From the cell containing the given text, extract its center point as (x, y) coordinate. 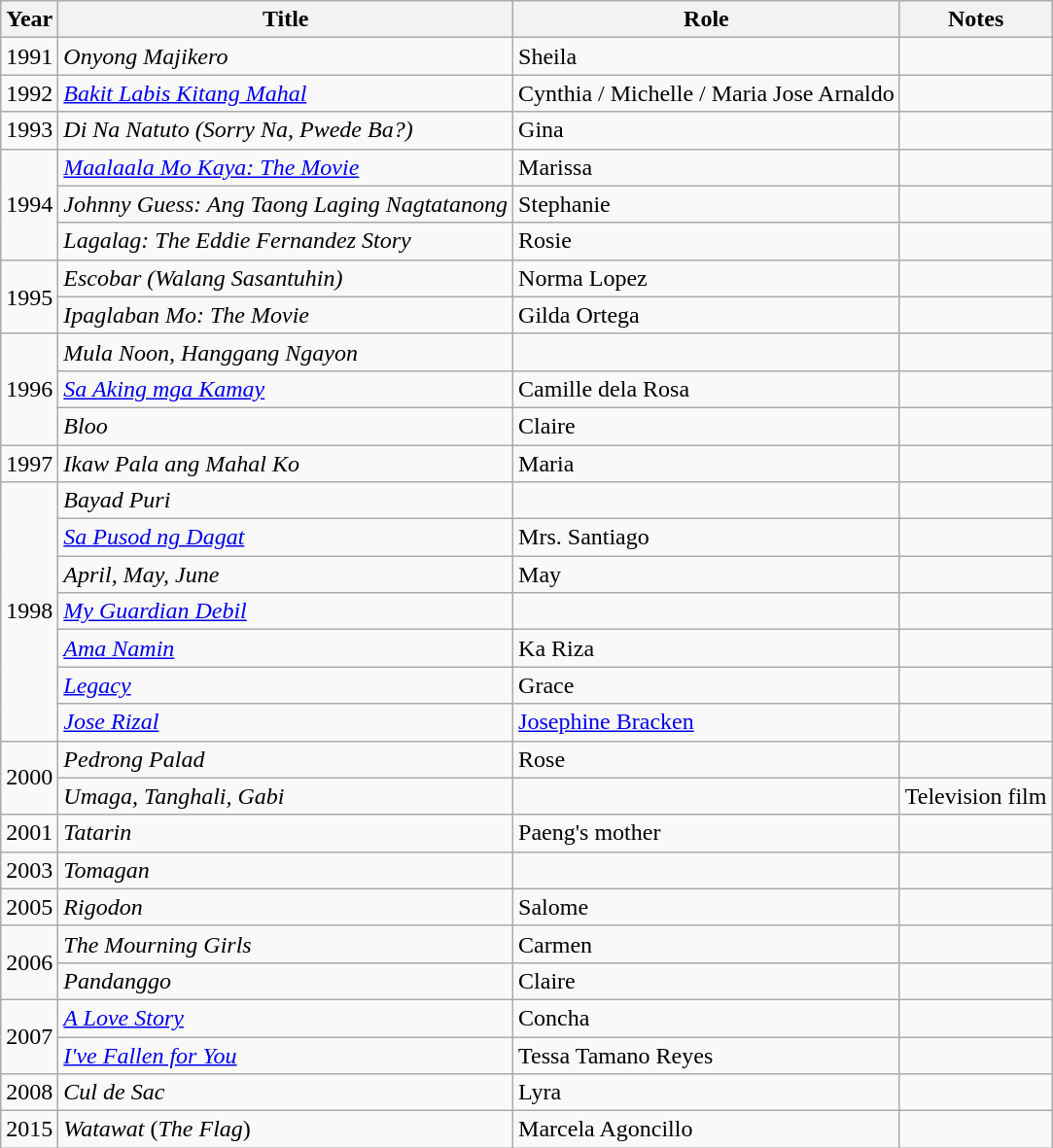
Maria (707, 464)
Johnny Guess: Ang Taong Laging Nagtatanong (286, 204)
Mula Noon, Hanggang Ngayon (286, 352)
Umaga, Tanghali, Gabi (286, 796)
1991 (29, 56)
Jose Rizal (286, 722)
April, May, June (286, 574)
Lyra (707, 1093)
Watawat (The Flag) (286, 1130)
Ipaglaban Mo: The Movie (286, 315)
Lagalag: The Eddie Fernandez Story (286, 241)
Marissa (707, 167)
May (707, 574)
I've Fallen for You (286, 1055)
Onyong Majikero (286, 56)
Carmen (707, 944)
Pedrong Palad (286, 759)
1994 (29, 204)
Role (707, 19)
1993 (29, 130)
Sheila (707, 56)
2001 (29, 833)
1996 (29, 389)
Sa Pusod ng Dagat (286, 538)
Grace (707, 685)
Escobar (Walang Sasantuhin) (286, 278)
Gilda Ortega (707, 315)
Camille dela Rosa (707, 389)
Television film (976, 796)
2015 (29, 1130)
Stephanie (707, 204)
Marcela Agoncillo (707, 1130)
Bayad Puri (286, 501)
Rosie (707, 241)
Title (286, 19)
Norma Lopez (707, 278)
Concha (707, 1018)
Di Na Natuto (Sorry Na, Pwede Ba?) (286, 130)
Legacy (286, 685)
Notes (976, 19)
Paeng's mother (707, 833)
2000 (29, 778)
Bloo (286, 426)
Ama Namin (286, 648)
Bakit Labis Kitang Mahal (286, 93)
Rigodon (286, 907)
Josephine Bracken (707, 722)
1998 (29, 611)
1992 (29, 93)
Gina (707, 130)
2008 (29, 1093)
Tatarin (286, 833)
Salome (707, 907)
The Mourning Girls (286, 944)
Year (29, 19)
Mrs. Santiago (707, 538)
1997 (29, 464)
Ikaw Pala ang Mahal Ko (286, 464)
1995 (29, 296)
A Love Story (286, 1018)
Tessa Tamano Reyes (707, 1055)
2006 (29, 962)
2003 (29, 870)
Pandanggo (286, 981)
My Guardian Debil (286, 611)
2007 (29, 1036)
Tomagan (286, 870)
2005 (29, 907)
Rose (707, 759)
Maalaala Mo Kaya: The Movie (286, 167)
Ka Riza (707, 648)
Cynthia / Michelle / Maria Jose Arnaldo (707, 93)
Cul de Sac (286, 1093)
Sa Aking mga Kamay (286, 389)
